For the text-containing cell, return its midpoint in [X, Y] coordinate format. 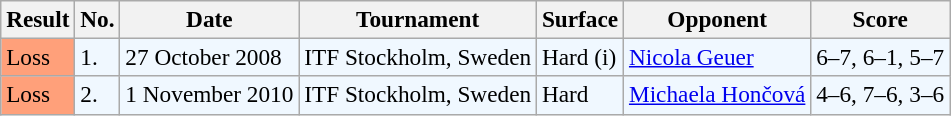
1 November 2010 [210, 95]
Surface [580, 19]
No. [98, 19]
6–7, 6–1, 5–7 [880, 57]
Score [880, 19]
Hard (i) [580, 57]
Hard [580, 95]
2. [98, 95]
Date [210, 19]
Nicola Geuer [718, 57]
4–6, 7–6, 3–6 [880, 95]
1. [98, 57]
Michaela Hončová [718, 95]
Result [38, 19]
Tournament [418, 19]
27 October 2008 [210, 57]
Opponent [718, 19]
